Detect which cell encompasses the target text, then output its [X, Y] center coordinate. 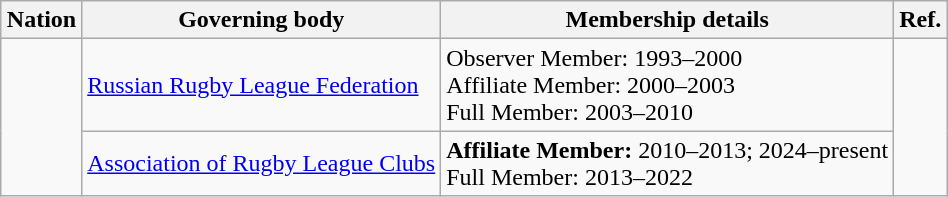
Membership details [668, 20]
Russian Rugby League Federation [262, 85]
Ref. [920, 20]
Governing body [262, 20]
Affiliate Member: 2010–2013; 2024–presentFull Member: 2013–2022 [668, 164]
Association of Rugby League Clubs [262, 164]
Observer Member: 1993–2000Affiliate Member: 2000–2003Full Member: 2003–2010 [668, 85]
Nation [41, 20]
